Search for the cell housing the specified text and yield its (X, Y) center coordinate. 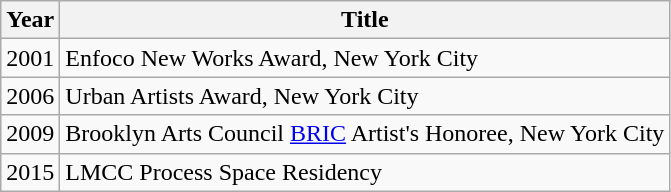
Brooklyn Arts Council BRIC Artist's Honoree, New York City (365, 134)
LMCC Process Space Residency (365, 172)
Enfoco New Works Award, New York City (365, 58)
2015 (30, 172)
2001 (30, 58)
Urban Artists Award, New York City (365, 96)
Year (30, 20)
Title (365, 20)
2006 (30, 96)
2009 (30, 134)
